Provide the (X, Y) coordinate of the cell's center where the given text is located.  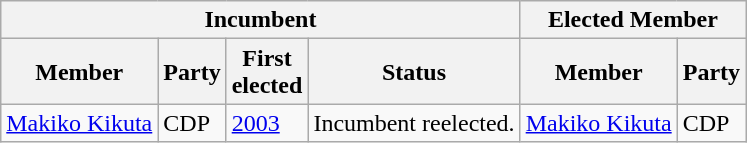
Elected Member (632, 20)
2003 (267, 123)
Incumbent reelected. (414, 123)
Incumbent (260, 20)
Firstelected (267, 72)
Status (414, 72)
